For the text-containing cell, return its midpoint in (x, y) coordinate format. 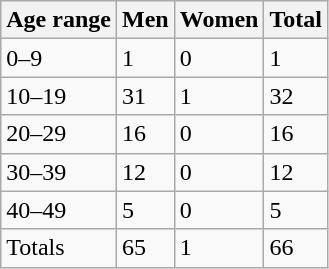
10–19 (59, 96)
32 (296, 96)
0–9 (59, 58)
Men (145, 20)
40–49 (59, 210)
65 (145, 248)
Women (219, 20)
Age range (59, 20)
20–29 (59, 134)
31 (145, 96)
66 (296, 248)
Totals (59, 248)
Total (296, 20)
30–39 (59, 172)
